Provide the [X, Y] coordinate of the cell's center where the given text is located.  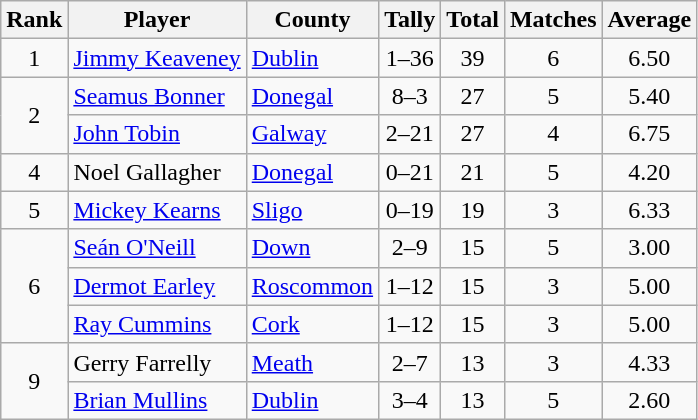
Seamus Bonner [157, 96]
0–19 [410, 210]
Ray Cummins [157, 324]
Rank [34, 20]
Brian Mullins [157, 400]
Mickey Kearns [157, 210]
19 [473, 210]
Seán O'Neill [157, 248]
Tally [410, 20]
Average [650, 20]
Matches [553, 20]
6.75 [650, 134]
21 [473, 172]
5.40 [650, 96]
39 [473, 58]
Player [157, 20]
6.50 [650, 58]
John Tobin [157, 134]
County [312, 20]
Total [473, 20]
2–7 [410, 362]
1 [34, 58]
2.60 [650, 400]
8–3 [410, 96]
Gerry Farrelly [157, 362]
6.33 [650, 210]
4.20 [650, 172]
Jimmy Keaveney [157, 58]
3–4 [410, 400]
Galway [312, 134]
Down [312, 248]
2–9 [410, 248]
2–21 [410, 134]
2 [34, 115]
Dermot Earley [157, 286]
4.33 [650, 362]
1–36 [410, 58]
9 [34, 381]
Roscommon [312, 286]
Meath [312, 362]
Cork [312, 324]
3.00 [650, 248]
Sligo [312, 210]
Noel Gallagher [157, 172]
0–21 [410, 172]
